Pinpoint the cell where the given text exists, returning its [x, y] midpoint coordinate. 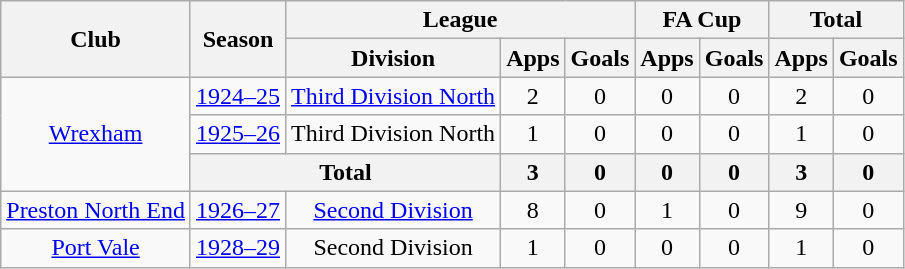
1928–29 [238, 248]
League [460, 20]
Preston North End [96, 210]
Wrexham [96, 134]
Port Vale [96, 248]
FA Cup [702, 20]
1926–27 [238, 210]
8 [533, 210]
Club [96, 39]
1924–25 [238, 96]
9 [801, 210]
1925–26 [238, 134]
Division [394, 58]
Season [238, 39]
